Extract the (X, Y) coordinate from the center of the cell holding the provided text.  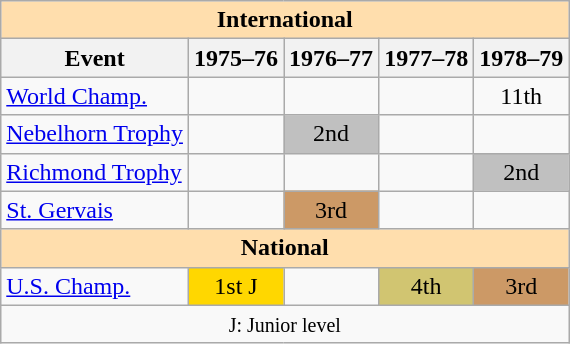
St. Gervais (95, 210)
U.S. Champ. (95, 286)
World Champ. (95, 96)
National (285, 248)
Nebelhorn Trophy (95, 134)
International (285, 20)
1976–77 (332, 58)
1st J (236, 286)
4th (426, 286)
Event (95, 58)
11th (522, 96)
Richmond Trophy (95, 172)
1978–79 (522, 58)
1977–78 (426, 58)
J: Junior level (285, 324)
1975–76 (236, 58)
